Detect which cell encompasses the target text, then output its (x, y) center coordinate. 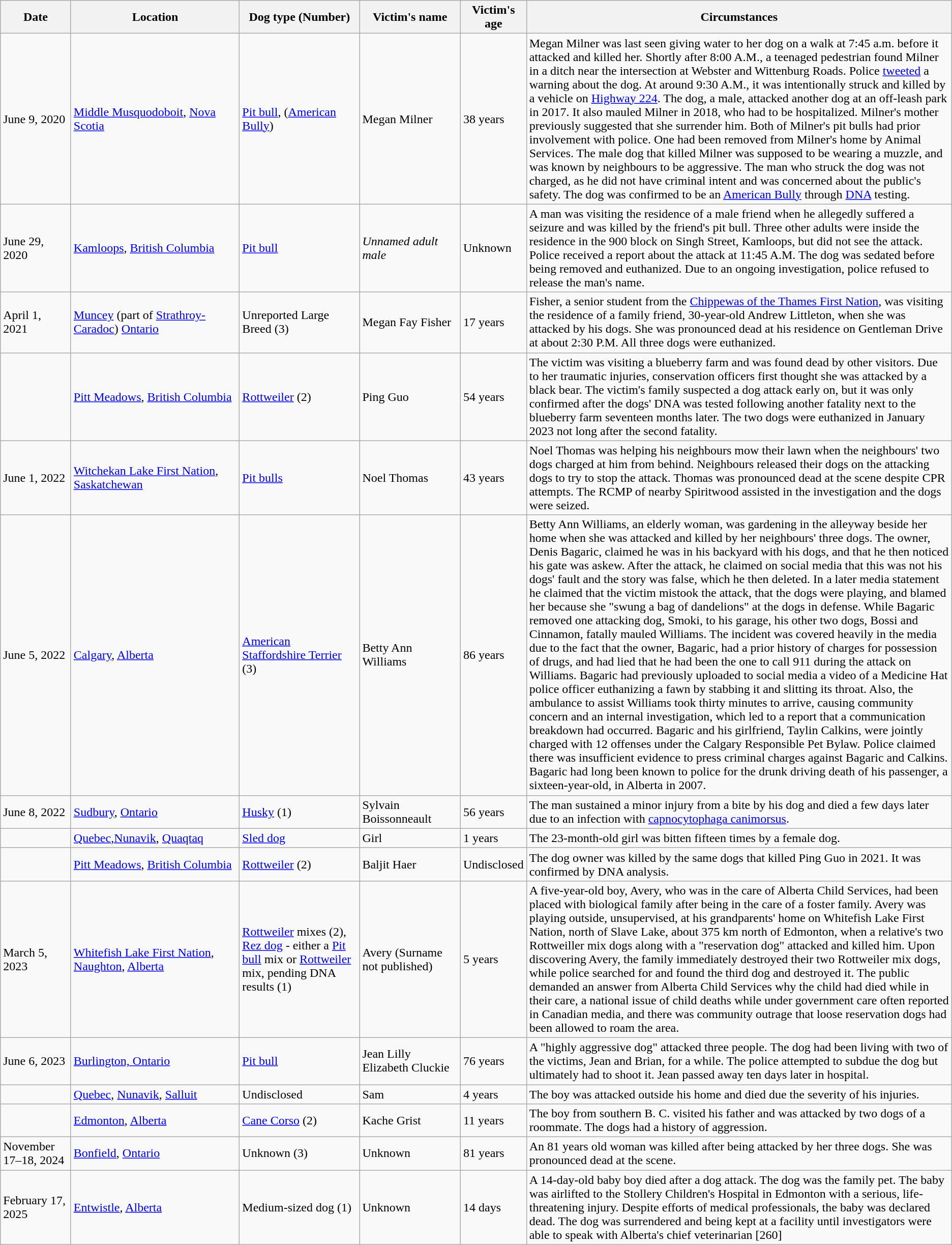
Sudbury, Ontario (155, 812)
Pit bull, (American Bully) (300, 119)
Kache Grist (410, 1120)
June 29, 2020 (36, 248)
5 years (493, 959)
Kamloops, British Columbia (155, 248)
Muncey (part of Strathroy-Caradoc) Ontario (155, 323)
Unknown (3) (300, 1154)
June 8, 2022 (36, 812)
American Staffordshire Terrier (3) (300, 655)
Sam (410, 1094)
June 5, 2022 (36, 655)
Cane Corso (2) (300, 1120)
The dog owner was killed by the same dogs that killed Ping Guo in 2021. It was confirmed by DNA analysis. (739, 864)
March 5, 2023 (36, 959)
Location (155, 17)
Date (36, 17)
Burlington, Ontario (155, 1061)
Megan Fay Fisher (410, 323)
17 years (493, 323)
Baljit Haer (410, 864)
The boy from southern B. C. visited his father and was attacked by two dogs of a roommate. The dogs had a history of aggression. (739, 1120)
Husky (1) (300, 812)
76 years (493, 1061)
The man sustained a minor injury from a bite by his dog and died a few days later due to an infection with capnocytophaga canimorsus. (739, 812)
43 years (493, 478)
Noel Thomas (410, 478)
1 years (493, 838)
Ping Guo (410, 397)
Sled dog (300, 838)
Pit bulls (300, 478)
Jean Lilly Elizabeth Cluckie (410, 1061)
Circumstances (739, 17)
81 years (493, 1154)
Victim's name (410, 17)
Girl (410, 838)
Medium-sized dog (1) (300, 1207)
11 years (493, 1120)
June 9, 2020 (36, 119)
Avery (Surname not published) (410, 959)
Middle Musquodoboit, Nova Scotia (155, 119)
June 1, 2022 (36, 478)
Rottweiler mixes (2),Rez dog - either a Pit bull mix or Rottweiler mix, pending DNA results (1) (300, 959)
Quebec,Nunavik, Quaqtaq (155, 838)
Dog type (Number) (300, 17)
14 days (493, 1207)
Bonfield, Ontario (155, 1154)
April 1, 2021 (36, 323)
Quebec, Nunavik, Salluit (155, 1094)
The boy was attacked outside his home and died due the severity of his injuries. (739, 1094)
Edmonton, Alberta (155, 1120)
February 17, 2025 (36, 1207)
Whitefish Lake First Nation, Naughton, Alberta (155, 959)
June 6, 2023 (36, 1061)
4 years (493, 1094)
54 years (493, 397)
86 years (493, 655)
Megan Milner (410, 119)
Betty Ann Williams (410, 655)
November 17–18, 2024 (36, 1154)
Calgary, Alberta (155, 655)
Unreported Large Breed (3) (300, 323)
Unnamed adult male (410, 248)
56 years (493, 812)
Sylvain Boissonneault (410, 812)
Victim's age (493, 17)
38 years (493, 119)
An 81 years old woman was killed after being attacked by her three dogs. She was pronounced dead at the scene. (739, 1154)
The 23-month-old girl was bitten fifteen times by a female dog. (739, 838)
Entwistle, Alberta (155, 1207)
Witchekan Lake First Nation, Saskatchewan (155, 478)
